From the cell containing the given text, extract its center point as (X, Y) coordinate. 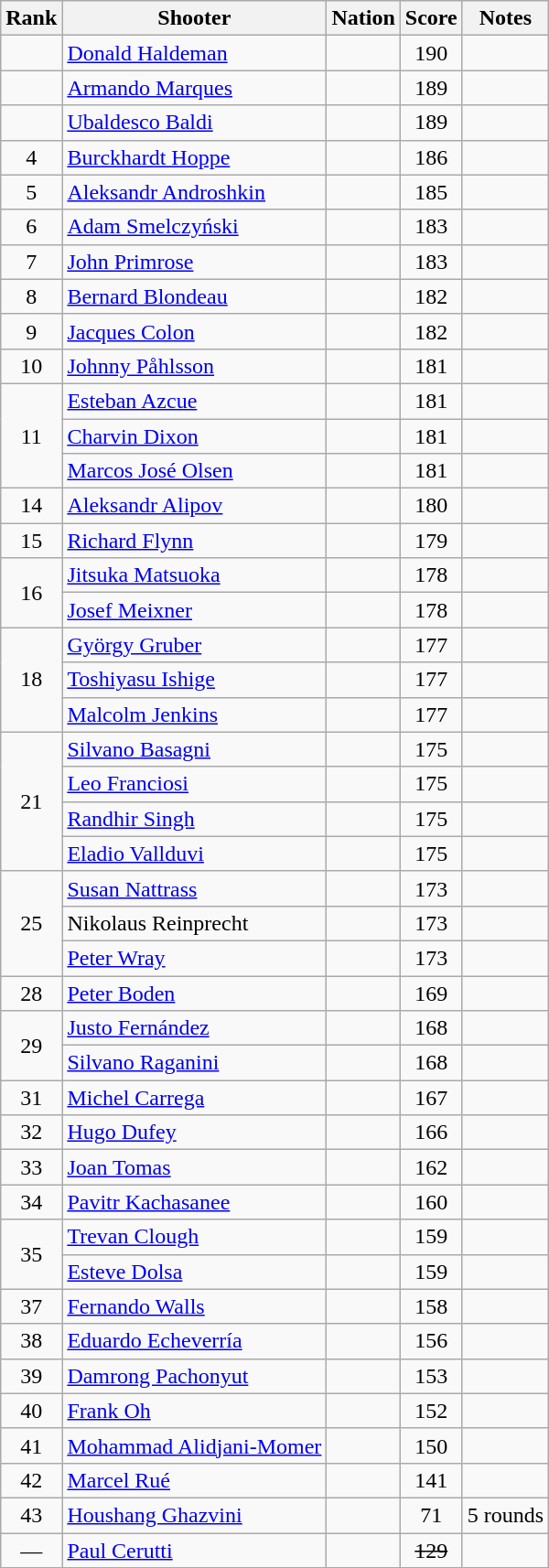
Frank Oh (194, 1411)
16 (31, 593)
185 (431, 192)
21 (31, 801)
141 (431, 1480)
5 (31, 192)
Rank (31, 18)
Paul Cerutti (194, 1551)
Notes (505, 18)
John Primrose (194, 262)
150 (431, 1445)
11 (31, 435)
Pavitr Kachasanee (194, 1202)
33 (31, 1167)
Esteban Azcue (194, 401)
41 (31, 1445)
Malcolm Jenkins (194, 714)
Josef Meixner (194, 610)
31 (31, 1098)
158 (431, 1306)
14 (31, 506)
Johnny Påhlsson (194, 366)
186 (431, 157)
Fernando Walls (194, 1306)
Adam Smelczyński (194, 227)
Silvano Raganini (194, 1063)
Randhir Singh (194, 819)
Score (431, 18)
Donald Haldeman (194, 53)
169 (431, 993)
Eduardo Echeverría (194, 1341)
Nikolaus Reinprecht (194, 923)
156 (431, 1341)
35 (31, 1254)
Trevan Clough (194, 1237)
6 (31, 227)
— (31, 1551)
Aleksandr Alipov (194, 506)
32 (31, 1133)
71 (431, 1515)
152 (431, 1411)
Esteve Dolsa (194, 1272)
Ubaldesco Baldi (194, 123)
179 (431, 541)
Houshang Ghazvini (194, 1515)
Mohammad Alidjani-Momer (194, 1445)
Hugo Dufey (194, 1133)
Marcel Rué (194, 1480)
10 (31, 366)
Armando Marques (194, 88)
180 (431, 506)
Leo Franciosi (194, 784)
43 (31, 1515)
7 (31, 262)
160 (431, 1202)
Bernard Blondeau (194, 296)
25 (31, 923)
8 (31, 296)
Justo Fernández (194, 1028)
4 (31, 157)
Michel Carrega (194, 1098)
Silvano Basagni (194, 749)
Nation (363, 18)
Eladio Vallduvi (194, 854)
Toshiyasu Ishige (194, 680)
40 (31, 1411)
39 (31, 1376)
Jitsuka Matsuoka (194, 575)
162 (431, 1167)
Jacques Colon (194, 331)
38 (31, 1341)
37 (31, 1306)
34 (31, 1202)
129 (431, 1551)
18 (31, 680)
190 (431, 53)
166 (431, 1133)
9 (31, 331)
Charvin Dixon (194, 436)
15 (31, 541)
Peter Boden (194, 993)
Richard Flynn (194, 541)
Susan Nattrass (194, 888)
Damrong Pachonyut (194, 1376)
György Gruber (194, 645)
Burckhardt Hoppe (194, 157)
Aleksandr Androshkin (194, 192)
167 (431, 1098)
153 (431, 1376)
5 rounds (505, 1515)
Joan Tomas (194, 1167)
Marcos José Olsen (194, 471)
29 (31, 1046)
Shooter (194, 18)
Peter Wray (194, 958)
28 (31, 993)
42 (31, 1480)
